Find where the given text appears and provide that cell's center as (X, Y) coordinate. 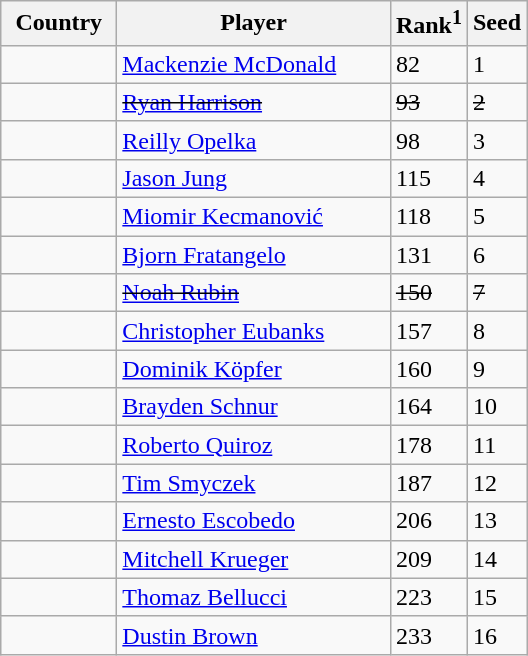
Thomaz Bellucci (254, 597)
Bjorn Fratangelo (254, 255)
3 (496, 140)
Jason Jung (254, 178)
5 (496, 217)
7 (496, 293)
Miomir Kecmanović (254, 217)
131 (428, 255)
Country (59, 24)
2 (496, 102)
1 (496, 64)
Player (254, 24)
209 (428, 559)
Mitchell Krueger (254, 559)
9 (496, 369)
6 (496, 255)
Ryan Harrison (254, 102)
Dustin Brown (254, 635)
118 (428, 217)
Noah Rubin (254, 293)
Dominik Köpfer (254, 369)
11 (496, 445)
Brayden Schnur (254, 407)
223 (428, 597)
Seed (496, 24)
15 (496, 597)
187 (428, 483)
93 (428, 102)
233 (428, 635)
Mackenzie McDonald (254, 64)
12 (496, 483)
206 (428, 521)
Ernesto Escobedo (254, 521)
Roberto Quiroz (254, 445)
82 (428, 64)
150 (428, 293)
14 (496, 559)
16 (496, 635)
160 (428, 369)
Rank1 (428, 24)
98 (428, 140)
Reilly Opelka (254, 140)
157 (428, 331)
10 (496, 407)
178 (428, 445)
Christopher Eubanks (254, 331)
4 (496, 178)
115 (428, 178)
13 (496, 521)
164 (428, 407)
Tim Smyczek (254, 483)
8 (496, 331)
